Extract the (X, Y) coordinate from the center of the cell holding the provided text.  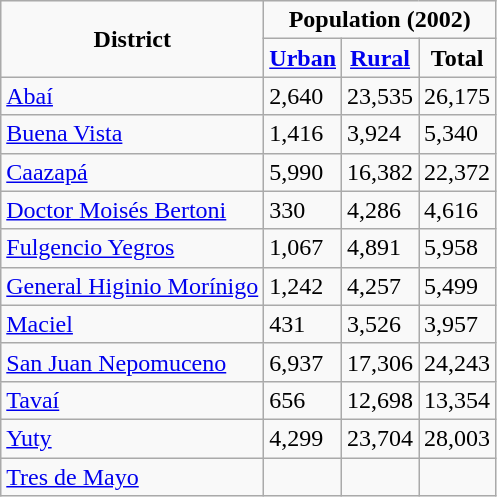
Urban (303, 58)
1,067 (303, 248)
656 (303, 400)
Tres de Mayo (132, 477)
2,640 (303, 96)
26,175 (458, 96)
22,372 (458, 172)
Total (458, 58)
5,958 (458, 248)
Caazapá (132, 172)
23,535 (380, 96)
3,924 (380, 134)
13,354 (458, 400)
San Juan Nepomuceno (132, 362)
Fulgencio Yegros (132, 248)
Population (2002) (380, 20)
Rural (380, 58)
23,704 (380, 438)
5,990 (303, 172)
4,286 (380, 210)
Doctor Moisés Bertoni (132, 210)
3,526 (380, 324)
330 (303, 210)
1,242 (303, 286)
12,698 (380, 400)
4,257 (380, 286)
431 (303, 324)
17,306 (380, 362)
Yuty (132, 438)
Tavaí (132, 400)
General Higinio Morínigo (132, 286)
Abaí (132, 96)
24,243 (458, 362)
4,891 (380, 248)
Maciel (132, 324)
5,499 (458, 286)
5,340 (458, 134)
16,382 (380, 172)
4,616 (458, 210)
4,299 (303, 438)
1,416 (303, 134)
District (132, 39)
3,957 (458, 324)
28,003 (458, 438)
Buena Vista (132, 134)
6,937 (303, 362)
